Scan for the cell matching the given text and deliver its (x, y) coordinate at center. 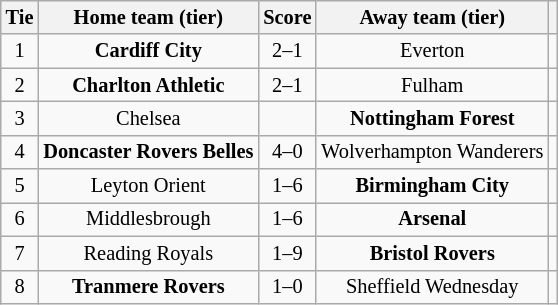
3 (20, 118)
Sheffield Wednesday (432, 287)
6 (20, 219)
Fulham (432, 85)
4 (20, 152)
Wolverhampton Wanderers (432, 152)
7 (20, 253)
Doncaster Rovers Belles (148, 152)
Leyton Orient (148, 186)
4–0 (287, 152)
Charlton Athletic (148, 85)
1–0 (287, 287)
Arsenal (432, 219)
Cardiff City (148, 51)
Middlesbrough (148, 219)
Tranmere Rovers (148, 287)
1 (20, 51)
Chelsea (148, 118)
Reading Royals (148, 253)
8 (20, 287)
Tie (20, 17)
5 (20, 186)
Score (287, 17)
Away team (tier) (432, 17)
Everton (432, 51)
2 (20, 85)
1–9 (287, 253)
Nottingham Forest (432, 118)
Birmingham City (432, 186)
Home team (tier) (148, 17)
Bristol Rovers (432, 253)
